Extract the [x, y] coordinate from the center of the cell holding the provided text.  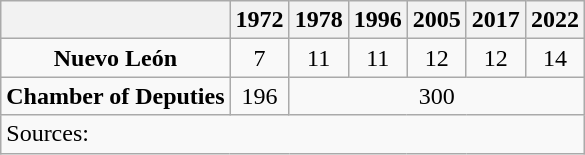
Sources: [293, 134]
300 [436, 96]
2005 [436, 20]
Chamber of Deputies [116, 96]
14 [554, 58]
7 [260, 58]
Nuevo León [116, 58]
1972 [260, 20]
2017 [496, 20]
1996 [378, 20]
196 [260, 96]
1978 [318, 20]
2022 [554, 20]
